Determine the [x, y] coordinate at the center of the cell enclosing the given text.  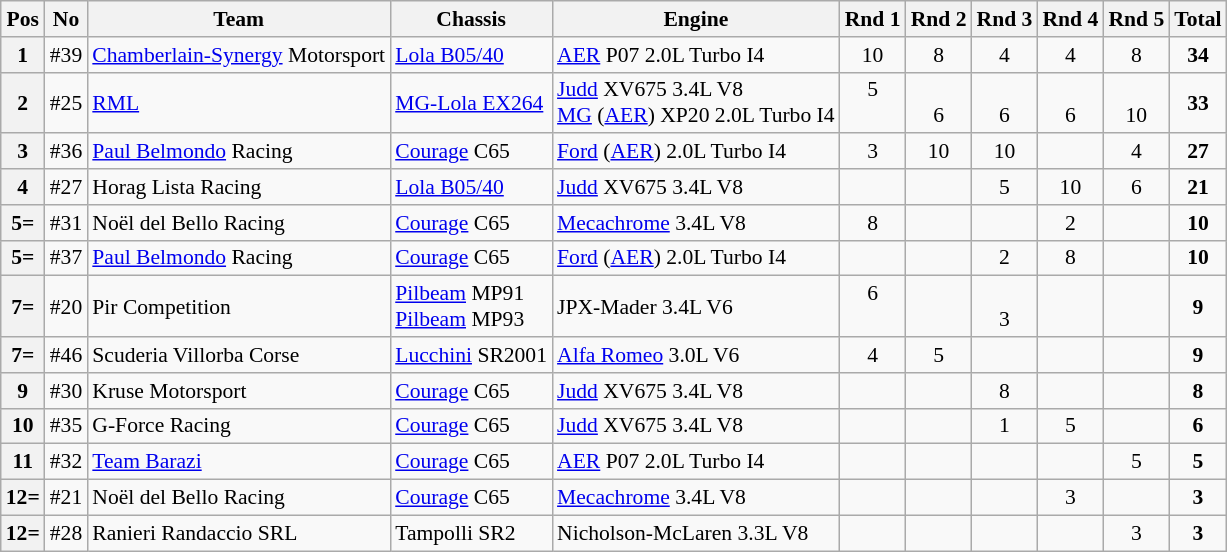
Pir Competition [238, 306]
Rnd 5 [1136, 19]
21 [1198, 187]
Rnd 2 [939, 19]
Horag Lista Racing [238, 187]
#25 [66, 102]
#30 [66, 391]
No [66, 19]
#28 [66, 533]
Kruse Motorsport [238, 391]
Rnd 3 [1005, 19]
Team Barazi [238, 462]
#20 [66, 306]
Ranieri Randaccio SRL [238, 533]
Nicholson-McLaren 3.3L V8 [696, 533]
Rnd 1 [873, 19]
JPX-Mader 3.4L V6 [696, 306]
#31 [66, 223]
Rnd 4 [1070, 19]
Engine [696, 19]
#35 [66, 426]
G-Force Racing [238, 426]
Scuderia Villorba Corse [238, 355]
Alfa Romeo 3.0L V6 [696, 355]
#21 [66, 498]
Pilbeam MP91Pilbeam MP93 [471, 306]
34 [1198, 55]
11 [23, 462]
#27 [66, 187]
Total [1198, 19]
Tampolli SR2 [471, 533]
RML [238, 102]
#36 [66, 152]
Lucchini SR2001 [471, 355]
#46 [66, 355]
#39 [66, 55]
27 [1198, 152]
Chamberlain-Synergy Motorsport [238, 55]
#32 [66, 462]
#37 [66, 258]
Team [238, 19]
33 [1198, 102]
Pos [23, 19]
MG-Lola EX264 [471, 102]
Judd XV675 3.4L V8MG (AER) XP20 2.0L Turbo I4 [696, 102]
Chassis [471, 19]
